Determine the [x, y] coordinate at the center of the cell enclosing the given text.  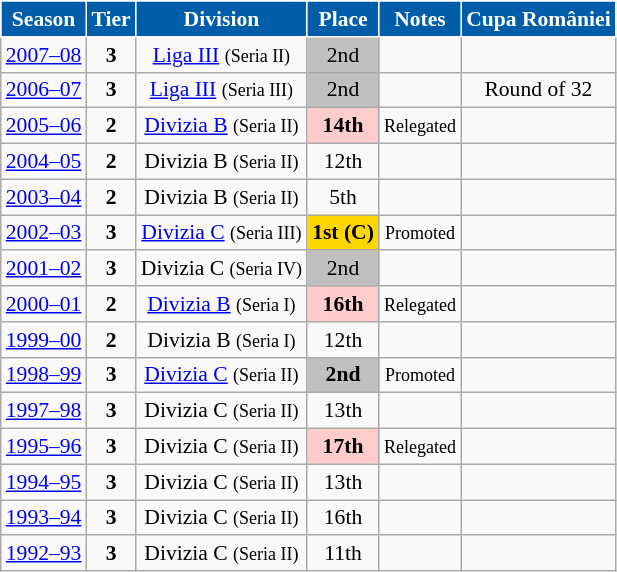
Divizia C (Seria IV) [222, 269]
Round of 32 [538, 90]
2002–03 [44, 233]
Place [343, 19]
Divizia C (Seria III) [222, 233]
2004–05 [44, 162]
Liga III (Seria II) [222, 55]
14th [343, 126]
17th [343, 447]
1995–96 [44, 447]
2003–04 [44, 197]
Cupa României [538, 19]
Tier [110, 19]
Division [222, 19]
2005–06 [44, 126]
Season [44, 19]
1998–99 [44, 375]
11th [343, 554]
1992–93 [44, 554]
1999–00 [44, 340]
2001–02 [44, 269]
Notes [420, 19]
Liga III (Seria III) [222, 90]
1993–94 [44, 518]
1st (C) [343, 233]
1997–98 [44, 411]
5th [343, 197]
2007–08 [44, 55]
2000–01 [44, 304]
1994–95 [44, 482]
2006–07 [44, 90]
